Scan for the cell matching the given text and deliver its (x, y) coordinate at center. 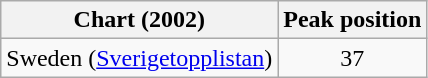
37 (352, 58)
Sweden (Sverigetopplistan) (140, 58)
Chart (2002) (140, 20)
Peak position (352, 20)
